Capture the cell that displays the provided text and extract its (X, Y) central coordinate. 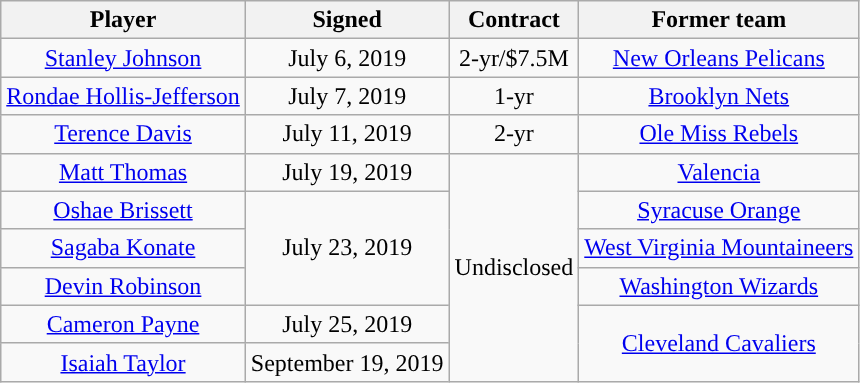
July 23, 2019 (347, 248)
2-yr/$7.5M (514, 58)
Rondae Hollis-Jefferson (124, 96)
Player (124, 20)
Cameron Payne (124, 324)
Cleveland Cavaliers (719, 343)
West Virginia Mountaineers (719, 248)
July 7, 2019 (347, 96)
Former team (719, 20)
Signed (347, 20)
Sagaba Konate (124, 248)
New Orleans Pelicans (719, 58)
Syracuse Orange (719, 210)
Valencia (719, 172)
Terence Davis (124, 134)
Oshae Brissett (124, 210)
Washington Wizards (719, 286)
July 25, 2019 (347, 324)
July 11, 2019 (347, 134)
Stanley Johnson (124, 58)
July 19, 2019 (347, 172)
Ole Miss Rebels (719, 134)
Matt Thomas (124, 172)
Contract (514, 20)
Devin Robinson (124, 286)
2-yr (514, 134)
July 6, 2019 (347, 58)
Undisclosed (514, 267)
Brooklyn Nets (719, 96)
1-yr (514, 96)
Isaiah Taylor (124, 362)
September 19, 2019 (347, 362)
